Capture the cell that displays the provided text and extract its [x, y] central coordinate. 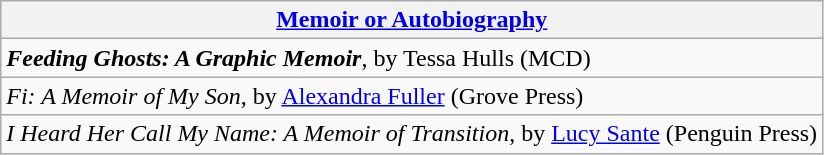
Memoir or Autobiography [412, 20]
Fi: A Memoir of My Son, by Alexandra Fuller (Grove Press) [412, 96]
I Heard Her Call My Name: A Memoir of Transition, by Lucy Sante (Penguin Press) [412, 134]
Feeding Ghosts: A Graphic Memoir, by Tessa Hulls (MCD) [412, 58]
